Capture the cell that displays the provided text and extract its (X, Y) central coordinate. 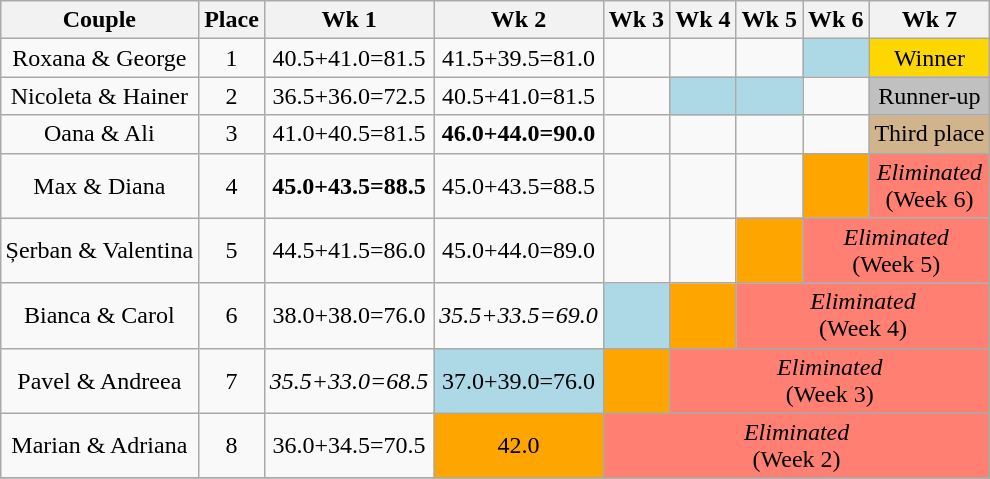
Eliminated(Week 4) (863, 316)
Roxana & George (100, 58)
Wk 2 (518, 20)
1 (232, 58)
5 (232, 250)
Wk 1 (348, 20)
Eliminated(Week 6) (930, 186)
Wk 7 (930, 20)
Oana & Ali (100, 134)
Șerban & Valentina (100, 250)
6 (232, 316)
37.0+39.0=76.0 (518, 380)
Marian & Adriana (100, 446)
Couple (100, 20)
36.5+36.0=72.5 (348, 96)
Pavel & Andreea (100, 380)
35.5+33.0=68.5 (348, 380)
36.0+34.5=70.5 (348, 446)
Place (232, 20)
46.0+44.0=90.0 (518, 134)
Wk 5 (769, 20)
42.0 (518, 446)
41.0+40.5=81.5 (348, 134)
Winner (930, 58)
45.0+44.0=89.0 (518, 250)
44.5+41.5=86.0 (348, 250)
Eliminated(Week 2) (796, 446)
Third place (930, 134)
Eliminated(Week 5) (896, 250)
8 (232, 446)
3 (232, 134)
41.5+39.5=81.0 (518, 58)
Bianca & Carol (100, 316)
4 (232, 186)
Max & Diana (100, 186)
Wk 4 (703, 20)
Wk 6 (835, 20)
Wk 3 (636, 20)
Runner-up (930, 96)
7 (232, 380)
Eliminated(Week 3) (830, 380)
35.5+33.5=69.0 (518, 316)
2 (232, 96)
Nicoleta & Hainer (100, 96)
38.0+38.0=76.0 (348, 316)
